Find where the given text appears and provide that cell's center as [x, y] coordinate. 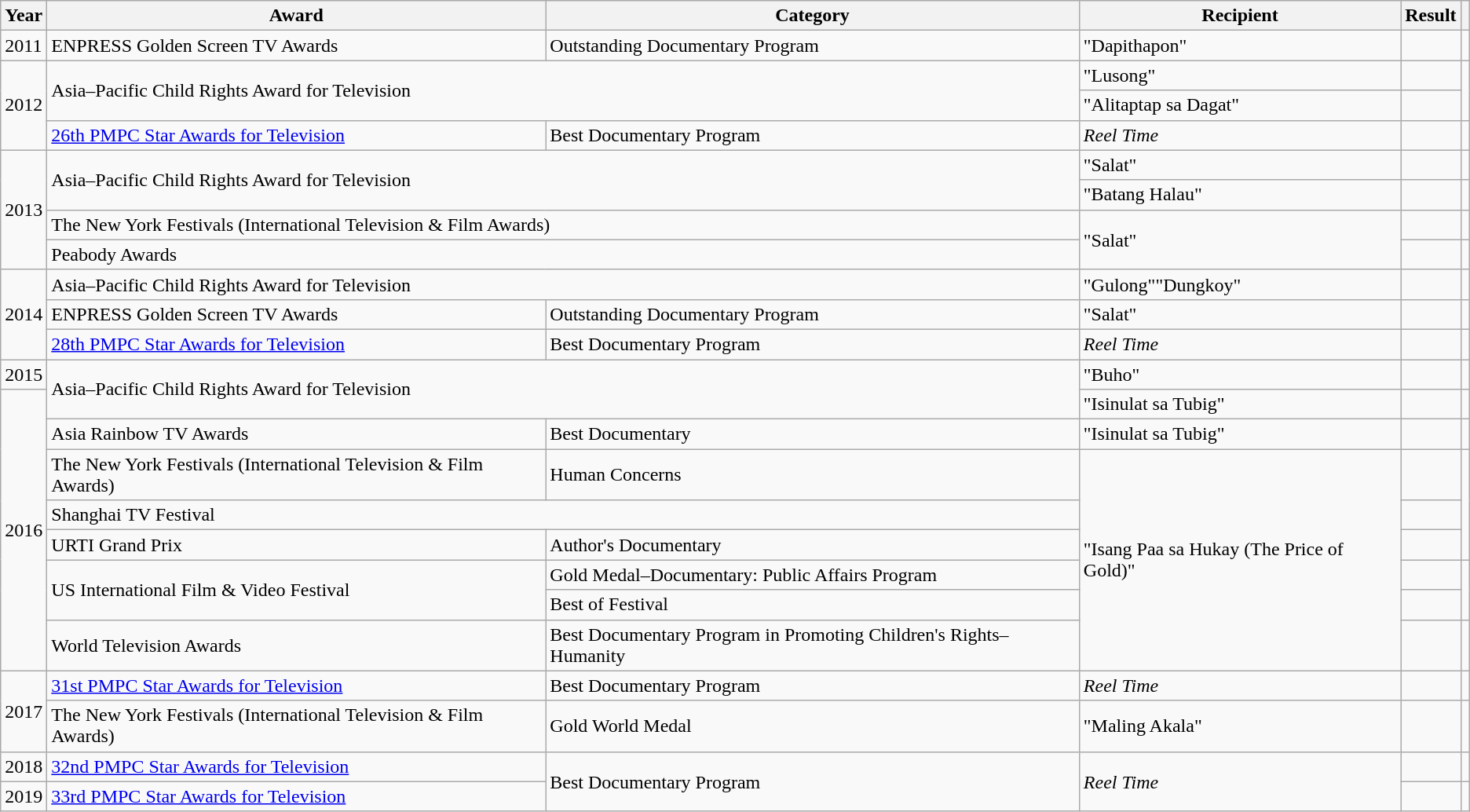
World Television Awards [297, 646]
33rd PMPC Star Awards for Television [297, 796]
"Alitaptap sa Dagat" [1239, 105]
2016 [24, 530]
Result [1431, 16]
2015 [24, 375]
Year [24, 16]
"Buho" [1239, 375]
"Isang Paa sa Hukay (The Price of Gold)" [1239, 560]
Best Documentary Program in Promoting Children's Rights–Humanity [812, 646]
URTI Grand Prix [297, 545]
2013 [24, 210]
2014 [24, 314]
Human Concerns [812, 474]
Asia Rainbow TV Awards [297, 434]
2011 [24, 46]
Peabody Awards [563, 254]
"Dapithapon" [1239, 46]
US International Film & Video Festival [297, 590]
2012 [24, 105]
Shanghai TV Festival [563, 515]
Best Documentary [812, 434]
Recipient [1239, 16]
Award [297, 16]
26th PMPC Star Awards for Television [297, 135]
28th PMPC Star Awards for Television [297, 344]
"Lusong" [1239, 75]
2017 [24, 711]
Gold Medal–Documentary: Public Affairs Program [812, 575]
"Maling Akala" [1239, 726]
Category [812, 16]
2018 [24, 766]
Gold World Medal [812, 726]
2019 [24, 796]
32nd PMPC Star Awards for Television [297, 766]
Author's Documentary [812, 545]
"Batang Halau" [1239, 195]
"Gulong""Dungkoy" [1239, 284]
31st PMPC Star Awards for Television [297, 686]
Best of Festival [812, 605]
